Return [x, y] of the center of cell containing provided text 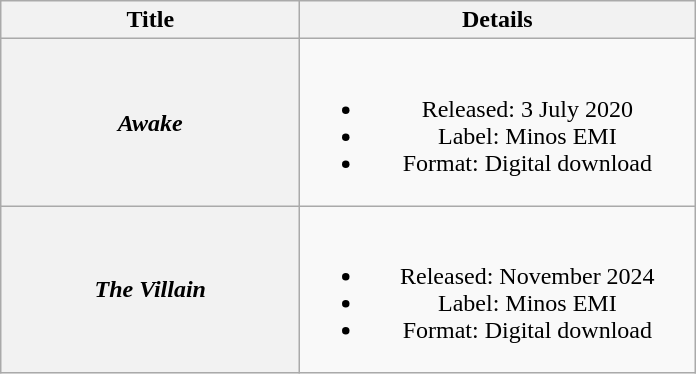
Released: November 2024Label: Minos EMIFormat: Digital download [498, 290]
Details [498, 20]
The Villain [150, 290]
Awake [150, 122]
Title [150, 20]
Released: 3 July 2020Label: Minos EMIFormat: Digital download [498, 122]
